Provide the [X, Y] coordinate of the cell's center where the given text is located.  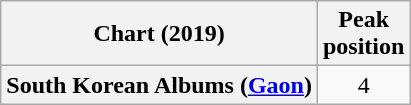
South Korean Albums (Gaon) [160, 85]
Peakposition [363, 34]
4 [363, 85]
Chart (2019) [160, 34]
